Return the [X, Y] coordinate for the center point of the cell that contains the specified text.  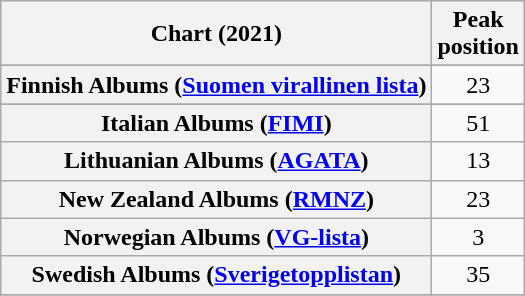
Chart (2021) [216, 34]
13 [478, 161]
Swedish Albums (Sverigetopplistan) [216, 275]
Norwegian Albums (VG-lista) [216, 237]
3 [478, 237]
Peakposition [478, 34]
Finnish Albums (Suomen virallinen lista) [216, 85]
Italian Albums (FIMI) [216, 123]
New Zealand Albums (RMNZ) [216, 199]
35 [478, 275]
Lithuanian Albums (AGATA) [216, 161]
51 [478, 123]
